Output the (x, y) coordinate of the center of the cell containing the given text.  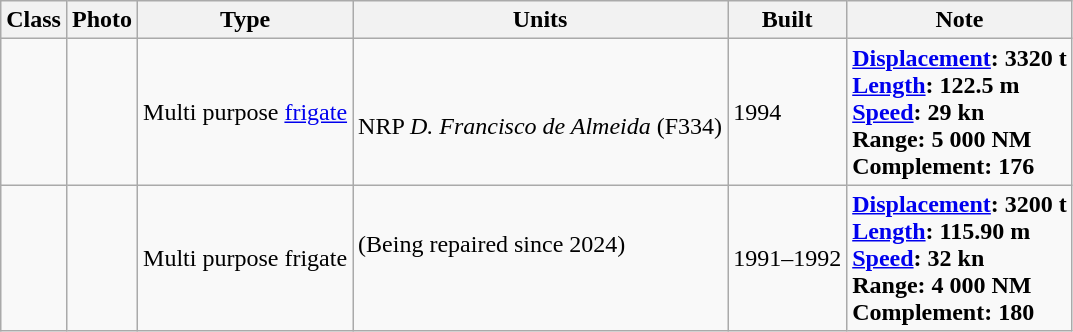
Displacement: 3320 tLength: 122.5 mSpeed: 29 knRange: 5 000 NMComplement: 176 (960, 112)
Built (788, 20)
Type (246, 20)
Note (960, 20)
1991–1992 (788, 258)
(Being repaired since 2024) (540, 258)
NRP D. Francisco de Almeida (F334) (540, 112)
Class (34, 20)
Units (540, 20)
Photo (102, 20)
1994 (788, 112)
Displacement: 3200 tLength: 115.90 mSpeed: 32 knRange: 4 000 NMComplement: 180 (960, 258)
